For the text-containing cell, return its midpoint in (x, y) coordinate format. 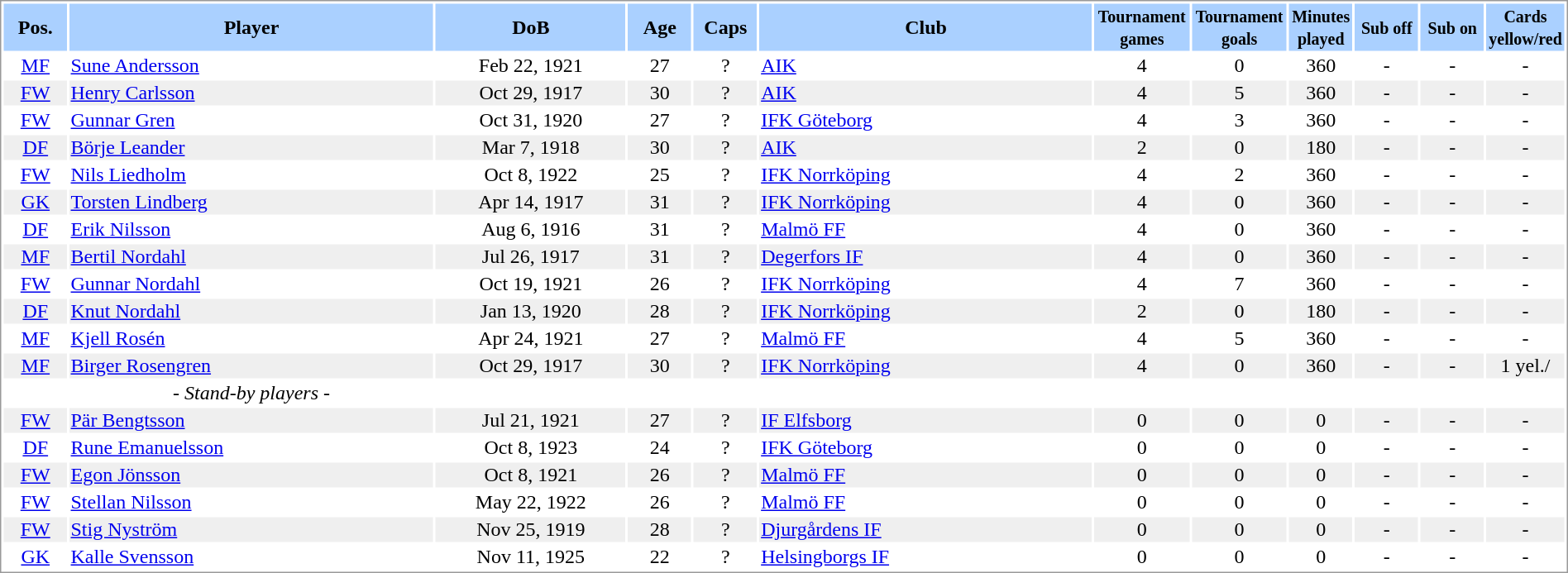
Jan 13, 1920 (531, 312)
Kjell Rosén (251, 338)
Oct 8, 1921 (531, 475)
Mar 7, 1918 (531, 148)
Caps (726, 26)
Nov 25, 1919 (531, 530)
Stellan Nilsson (251, 502)
3 (1239, 120)
Age (660, 26)
Feb 22, 1921 (531, 65)
Pär Bengtsson (251, 421)
Degerfors IF (926, 257)
7 (1239, 284)
Sub on (1452, 26)
24 (660, 447)
DoB (531, 26)
Oct 8, 1922 (531, 174)
Börje Leander (251, 148)
Oct 8, 1923 (531, 447)
Kalle Svensson (251, 556)
Jul 26, 1917 (531, 257)
Nils Liedholm (251, 174)
Gunnar Gren (251, 120)
Egon Jönsson (251, 475)
Henry Carlsson (251, 93)
May 22, 1922 (531, 502)
Apr 14, 1917 (531, 203)
Tournamentgames (1141, 26)
Pos. (35, 26)
Djurgårdens IF (926, 530)
Helsingborgs IF (926, 556)
Rune Emanuelsson (251, 447)
IF Elfsborg (926, 421)
Tournamentgoals (1239, 26)
Jul 21, 1921 (531, 421)
Nov 11, 1925 (531, 556)
Erik Nilsson (251, 229)
Oct 31, 1920 (531, 120)
Minutesplayed (1322, 26)
Cardsyellow/red (1526, 26)
Birger Rosengren (251, 366)
Sub off (1386, 26)
- Stand-by players - (251, 393)
Sune Andersson (251, 65)
Oct 19, 1921 (531, 284)
Torsten Lindberg (251, 203)
Knut Nordahl (251, 312)
1 yel./ (1526, 366)
22 (660, 556)
Aug 6, 1916 (531, 229)
Player (251, 26)
Bertil Nordahl (251, 257)
Gunnar Nordahl (251, 284)
Club (926, 26)
Apr 24, 1921 (531, 338)
25 (660, 174)
Stig Nyström (251, 530)
